Locate the cell with the specified text and output its [x, y] center coordinate. 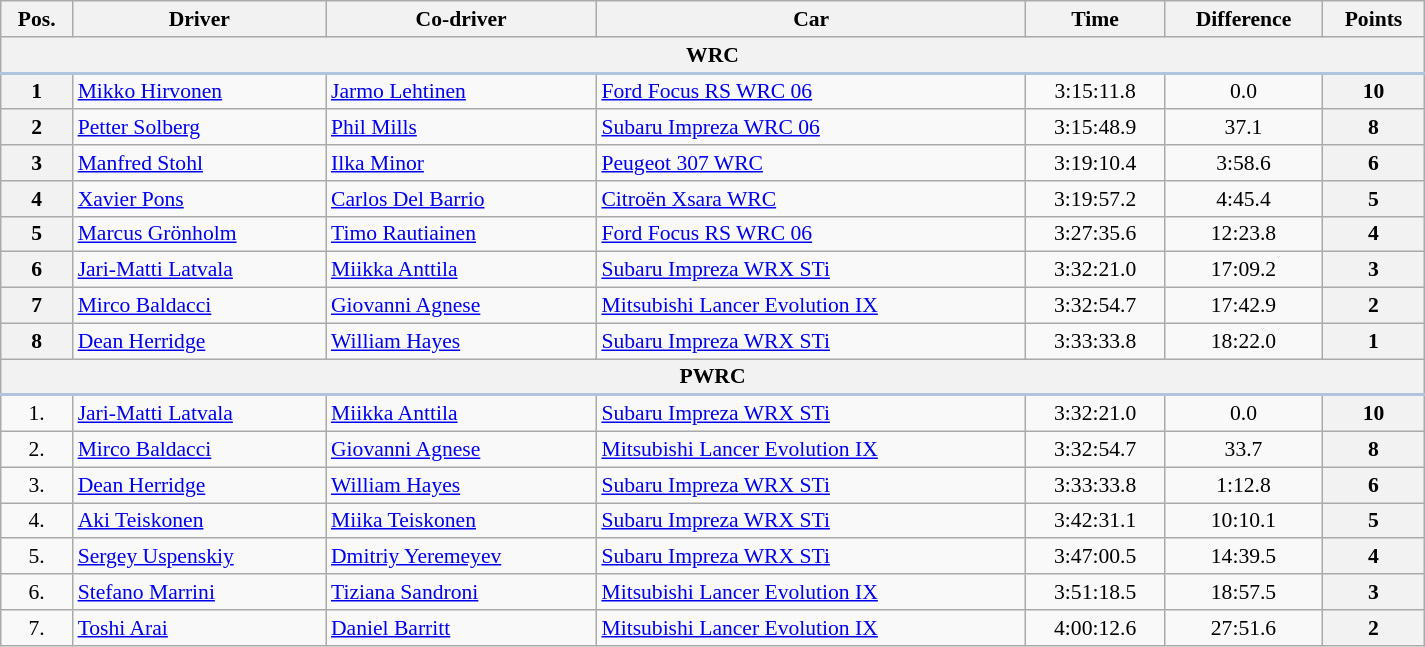
Car [811, 19]
Manfred Stohl [200, 163]
Dmitriy Yeremeyev [461, 557]
4. [37, 521]
14:39.5 [1243, 557]
Citroën Xsara WRC [811, 199]
Points [1374, 19]
Peugeot 307 WRC [811, 163]
Co-driver [461, 19]
1. [37, 413]
Petter Solberg [200, 128]
Miika Teiskonen [461, 521]
3:19:57.2 [1095, 199]
Difference [1243, 19]
PWRC [713, 377]
Driver [200, 19]
3:15:11.8 [1095, 91]
7. [37, 628]
4:45.4 [1243, 199]
Jarmo Lehtinen [461, 91]
7 [37, 306]
3:27:35.6 [1095, 234]
Subaru Impreza WRC 06 [811, 128]
3:47:00.5 [1095, 557]
Pos. [37, 19]
18:57.5 [1243, 592]
3:51:18.5 [1095, 592]
2. [37, 450]
3:15:48.9 [1095, 128]
Mikko Hirvonen [200, 91]
Tiziana Sandroni [461, 592]
Timo Rautiainen [461, 234]
Aki Teiskonen [200, 521]
Marcus Grönholm [200, 234]
3:19:10.4 [1095, 163]
4:00:12.6 [1095, 628]
WRC [713, 55]
33.7 [1243, 450]
5. [37, 557]
10:10.1 [1243, 521]
Xavier Pons [200, 199]
37.1 [1243, 128]
Carlos Del Barrio [461, 199]
3:42:31.1 [1095, 521]
Stefano Marrini [200, 592]
3. [37, 485]
Phil Mills [461, 128]
Sergey Uspenskiy [200, 557]
12:23.8 [1243, 234]
27:51.6 [1243, 628]
Time [1095, 19]
Daniel Barritt [461, 628]
3:58.6 [1243, 163]
6. [37, 592]
18:22.0 [1243, 341]
1:12.8 [1243, 485]
Ilka Minor [461, 163]
Toshi Arai [200, 628]
17:42.9 [1243, 306]
17:09.2 [1243, 270]
